Find where the given text appears and provide that cell's center as (X, Y) coordinate. 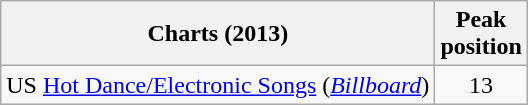
Peakposition (481, 34)
13 (481, 85)
US Hot Dance/Electronic Songs (Billboard) (218, 85)
Charts (2013) (218, 34)
